Scan for the cell matching the given text and deliver its (X, Y) coordinate at center. 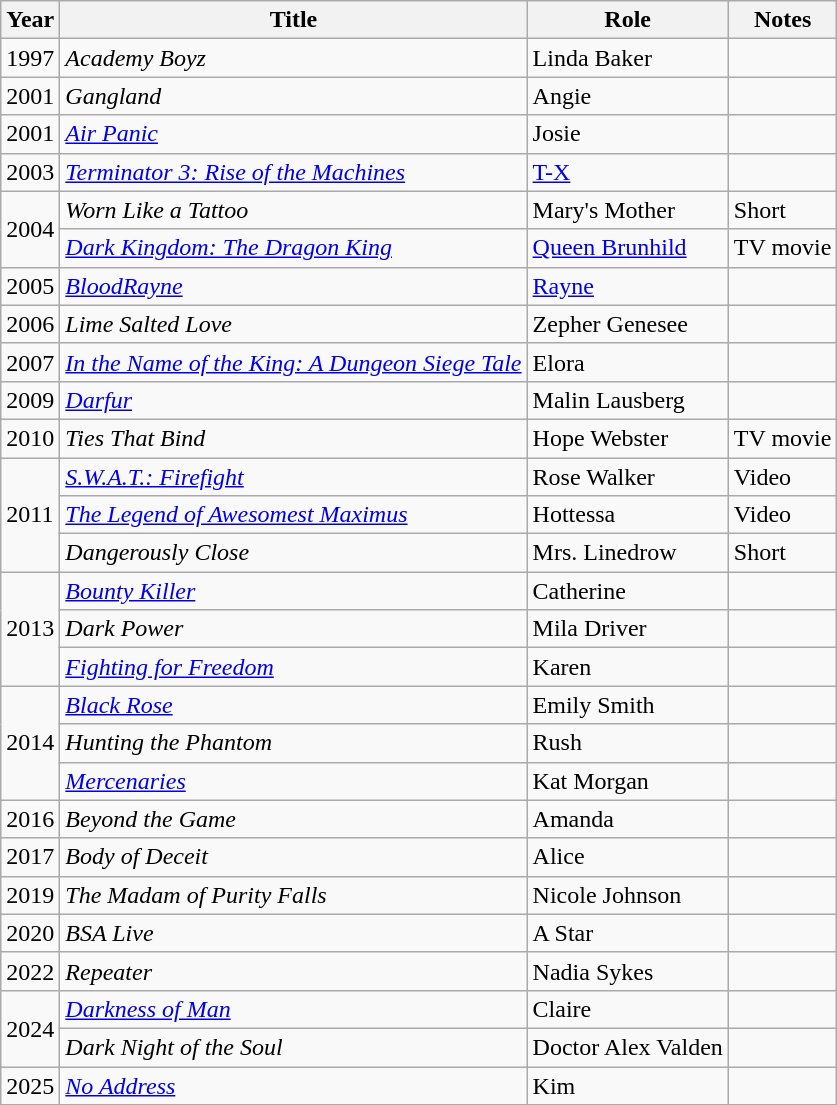
2005 (30, 286)
1997 (30, 58)
Dark Kingdom: The Dragon King (294, 248)
Doctor Alex Valden (628, 1047)
Beyond the Game (294, 819)
Queen Brunhild (628, 248)
A Star (628, 933)
2003 (30, 172)
Amanda (628, 819)
Dark Night of the Soul (294, 1047)
Mary's Mother (628, 210)
2009 (30, 400)
Nicole Johnson (628, 895)
Elora (628, 362)
Darfur (294, 400)
Lime Salted Love (294, 324)
Linda Baker (628, 58)
Bounty Killer (294, 591)
2011 (30, 515)
Catherine (628, 591)
Title (294, 20)
Zepher Genesee (628, 324)
2020 (30, 933)
Nadia Sykes (628, 971)
Air Panic (294, 134)
Angie (628, 96)
The Legend of Awesomest Maximus (294, 515)
Hope Webster (628, 438)
Fighting for Freedom (294, 667)
Josie (628, 134)
Kat Morgan (628, 781)
BSA Live (294, 933)
T-X (628, 172)
Role (628, 20)
2006 (30, 324)
2004 (30, 229)
Ties That Bind (294, 438)
Hottessa (628, 515)
Black Rose (294, 705)
Claire (628, 1009)
Terminator 3: Rise of the Machines (294, 172)
Body of Deceit (294, 857)
Repeater (294, 971)
S.W.A.T.: Firefight (294, 477)
Rayne (628, 286)
Notes (782, 20)
2019 (30, 895)
2007 (30, 362)
Gangland (294, 96)
The Madam of Purity Falls (294, 895)
2017 (30, 857)
No Address (294, 1085)
2010 (30, 438)
Mrs. Linedrow (628, 553)
Kim (628, 1085)
Hunting the Phantom (294, 743)
Karen (628, 667)
Darkness of Man (294, 1009)
Dangerously Close (294, 553)
Dark Power (294, 629)
2014 (30, 743)
2013 (30, 629)
Emily Smith (628, 705)
2025 (30, 1085)
Malin Lausberg (628, 400)
2024 (30, 1028)
Rush (628, 743)
Mercenaries (294, 781)
BloodRayne (294, 286)
Rose Walker (628, 477)
2022 (30, 971)
Alice (628, 857)
Year (30, 20)
Mila Driver (628, 629)
In the Name of the King: A Dungeon Siege Tale (294, 362)
Worn Like a Tattoo (294, 210)
Academy Boyz (294, 58)
2016 (30, 819)
